Return [x, y] of the center of cell containing provided text 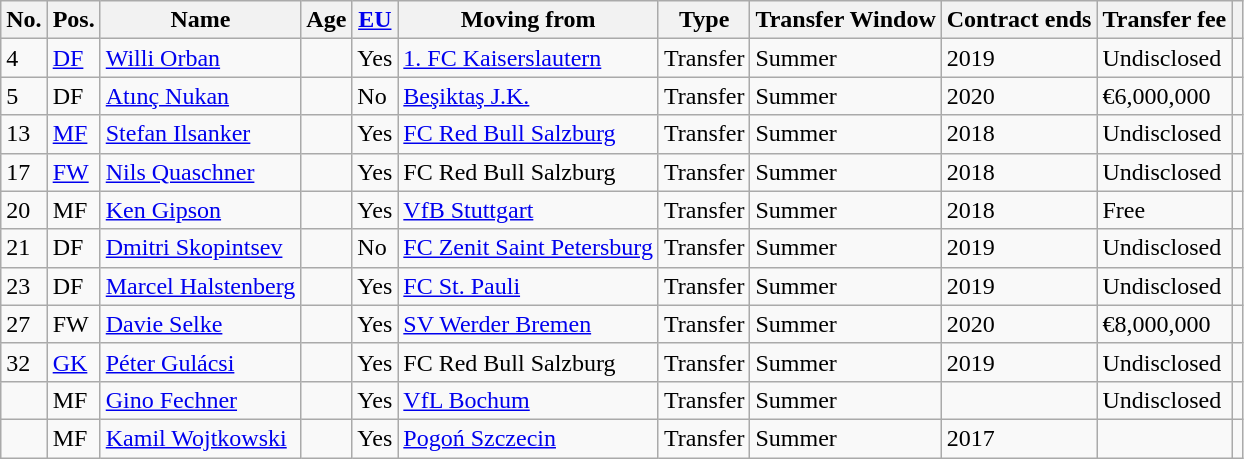
Nils Quaschner [200, 172]
SV Werder Bremen [528, 324]
Contract ends [1019, 20]
Ken Gipson [200, 210]
Davie Selke [200, 324]
Willi Orban [200, 58]
Pos. [74, 20]
Marcel Halstenberg [200, 286]
Pogoń Szczecin [528, 438]
13 [24, 134]
Age [326, 20]
1. FC Kaiserslautern [528, 58]
Free [1164, 210]
Dmitri Skopintsev [200, 248]
FC St. Pauli [528, 286]
23 [24, 286]
EU [375, 20]
2017 [1019, 438]
17 [24, 172]
Transfer fee [1164, 20]
Atınç Nukan [200, 96]
27 [24, 324]
€8,000,000 [1164, 324]
Kamil Wojtkowski [200, 438]
Transfer Window [846, 20]
5 [24, 96]
FC Zenit Saint Petersburg [528, 248]
20 [24, 210]
Beşiktaş J.K. [528, 96]
Stefan Ilsanker [200, 134]
Name [200, 20]
Moving from [528, 20]
21 [24, 248]
VfB Stuttgart [528, 210]
Gino Fechner [200, 400]
VfL Bochum [528, 400]
4 [24, 58]
€6,000,000 [1164, 96]
Type [704, 20]
No. [24, 20]
GK [74, 362]
32 [24, 362]
Péter Gulácsi [200, 362]
